Output the (x, y) coordinate of the center of the cell containing the given text.  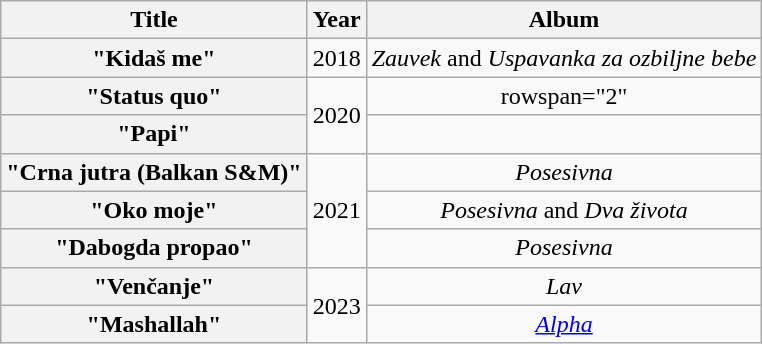
"Venčanje" (154, 286)
Year (336, 20)
"Mashallah" (154, 324)
Title (154, 20)
Lav (564, 286)
"Status quo" (154, 96)
"Papi" (154, 134)
Album (564, 20)
2018 (336, 58)
"Crna jutra (Balkan S&M)" (154, 172)
"Dabogda propao" (154, 248)
"Kidaš me" (154, 58)
2020 (336, 115)
2021 (336, 210)
"Oko moje" (154, 210)
Zauvek and Uspavanka za ozbiljne bebe (564, 58)
Posesivna and Dva života (564, 210)
rowspan="2" (564, 96)
Alpha (564, 324)
2023 (336, 305)
